Detect which cell encompasses the target text, then output its [X, Y] center coordinate. 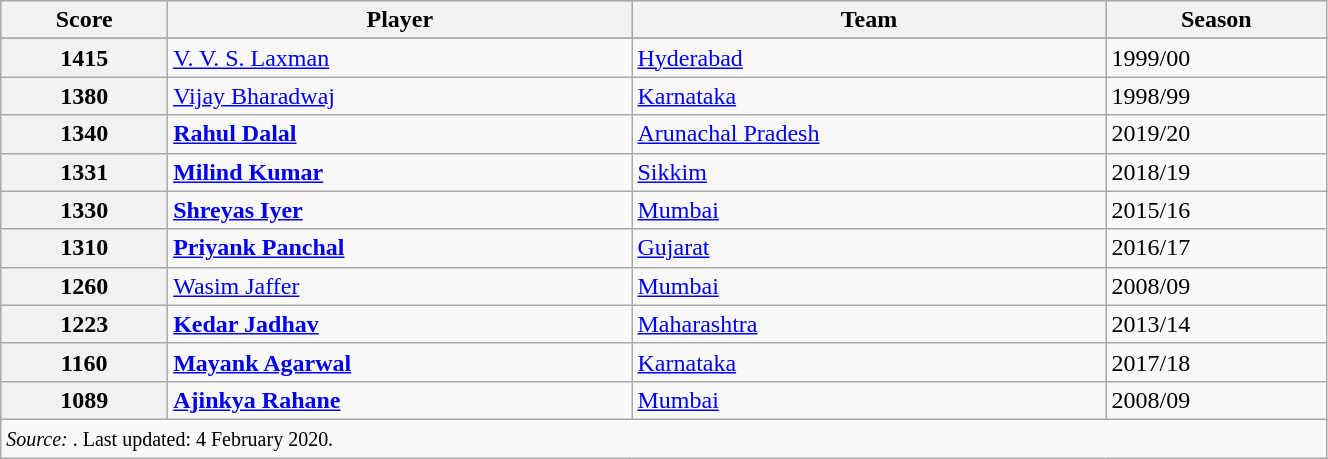
Milind Kumar [400, 172]
1998/99 [1216, 96]
Arunachal Pradesh [869, 134]
2015/16 [1216, 210]
Team [869, 20]
2016/17 [1216, 248]
1380 [84, 96]
1415 [84, 58]
2017/18 [1216, 362]
Mayank Agarwal [400, 362]
1089 [84, 400]
Season [1216, 20]
2013/14 [1216, 324]
Ajinkya Rahane [400, 400]
Wasim Jaffer [400, 286]
1331 [84, 172]
1330 [84, 210]
Source: . Last updated: 4 February 2020. [664, 438]
Shreyas Iyer [400, 210]
Player [400, 20]
Gujarat [869, 248]
1310 [84, 248]
1340 [84, 134]
1999/00 [1216, 58]
2018/19 [1216, 172]
Rahul Dalal [400, 134]
Priyank Panchal [400, 248]
V. V. S. Laxman [400, 58]
Hyderabad [869, 58]
Score [84, 20]
1223 [84, 324]
Sikkim [869, 172]
Kedar Jadhav [400, 324]
2019/20 [1216, 134]
1160 [84, 362]
Vijay Bharadwaj [400, 96]
1260 [84, 286]
Maharashtra [869, 324]
